Locate the cell with the specified text and output its [X, Y] center coordinate. 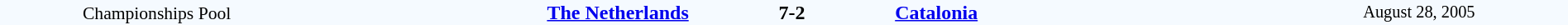
The Netherlands [501, 12]
Catalonia [1082, 12]
7-2 [791, 12]
Championships Pool [157, 12]
August 28, 2005 [1419, 12]
